From the cell containing the given text, extract its center point as [X, Y] coordinate. 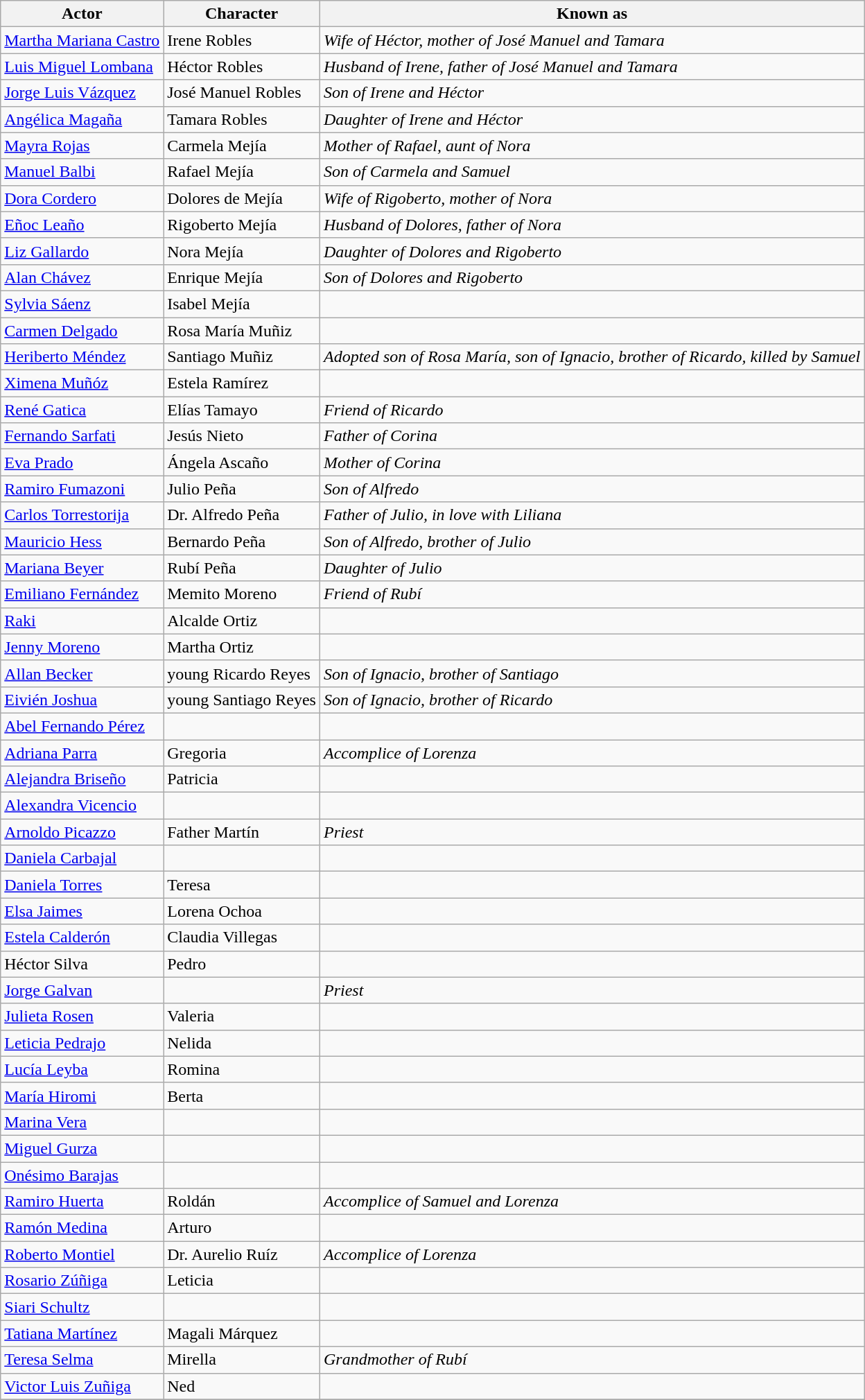
Patricia [242, 779]
Adopted son of Rosa María, son of Ignacio, brother of Ricardo, killed by Samuel [592, 357]
Friend of Rubí [592, 594]
Alexandra Vicencio [82, 806]
Ned [242, 1386]
Jorge Galvan [82, 990]
Rigoberto Mejía [242, 225]
Heriberto Méndez [82, 357]
Ximena Muñóz [82, 383]
Father of Corina [592, 436]
Mayra Rojas [82, 146]
Daniela Carbajal [82, 858]
Dr. Alfredo Peña [242, 515]
Dolores de Mejía [242, 198]
Arturo [242, 1228]
Berta [242, 1096]
Eva Prado [82, 463]
Son of Alfredo [592, 489]
Adriana Parra [82, 752]
Nora Mejía [242, 251]
Onésimo Barajas [82, 1175]
José Manuel Robles [242, 93]
Husband of Irene, father of José Manuel and Tamara [592, 67]
Dr. Aurelio Ruíz [242, 1254]
Tatiana Martínez [82, 1333]
Arnoldo Picazzo [82, 832]
Known as [592, 14]
Alejandra Briseño [82, 779]
Eñoc Leaño [82, 225]
young Ricardo Reyes [242, 673]
Elsa Jaimes [82, 911]
Bernardo Peña [242, 542]
Son of Ignacio, brother of Ricardo [592, 700]
Estela Calderón [82, 937]
Mother of Corina [592, 463]
Lucía Leyba [82, 1069]
Mother of Rafael, aunt of Nora [592, 146]
Roberto Montiel [82, 1254]
Ramiro Fumazoni [82, 489]
Jesús Nieto [242, 436]
Liz Gallardo [82, 251]
Valeria [242, 1017]
Claudia Villegas [242, 937]
Fernando Sarfati [82, 436]
Lorena Ochoa [242, 911]
María Hiromi [82, 1096]
Héctor Robles [242, 67]
Mirella [242, 1360]
Alan Chávez [82, 277]
Father Martín [242, 832]
Nelida [242, 1043]
Magali Márquez [242, 1333]
Luis Miguel Lombana [82, 67]
Miguel Gurza [82, 1148]
Son of Dolores and Rigoberto [592, 277]
Roldán [242, 1202]
Jenny Moreno [82, 647]
Martha Mariana Castro [82, 40]
Carlos Torrestorija [82, 515]
Mauricio Hess [82, 542]
Rubí Peña [242, 568]
René Gatica [82, 410]
Julieta Rosen [82, 1017]
Wife of Rigoberto, mother of Nora [592, 198]
Leticia Pedrajo [82, 1043]
Isabel Mejía [242, 304]
Son of Carmela and Samuel [592, 172]
Martha Ortiz [242, 647]
Romina [242, 1069]
Carmela Mejía [242, 146]
Victor Luis Zuñiga [82, 1386]
young Santiago Reyes [242, 700]
Ramón Medina [82, 1228]
Character [242, 14]
Eivién Joshua [82, 700]
Emiliano Fernández [82, 594]
Memito Moreno [242, 594]
Gregoria [242, 752]
Julio Peña [242, 489]
Estela Ramírez [242, 383]
Daughter of Irene and Héctor [592, 119]
Friend of Ricardo [592, 410]
Accomplice of Samuel and Lorenza [592, 1202]
Actor [82, 14]
Marina Vera [82, 1122]
Teresa [242, 885]
Father of Julio, in love with Liliana [592, 515]
Daniela Torres [82, 885]
Enrique Mejía [242, 277]
Angélica Magaña [82, 119]
Teresa Selma [82, 1360]
Dora Cordero [82, 198]
Jorge Luis Vázquez [82, 93]
Rafael Mejía [242, 172]
Rosa María Muñiz [242, 331]
Daughter of Dolores and Rigoberto [592, 251]
Allan Becker [82, 673]
Irene Robles [242, 40]
Daughter of Julio [592, 568]
Husband of Dolores, father of Nora [592, 225]
Son of Ignacio, brother of Santiago [592, 673]
Grandmother of Rubí [592, 1360]
Mariana Beyer [82, 568]
Carmen Delgado [82, 331]
Siari Schultz [82, 1307]
Manuel Balbi [82, 172]
Elías Tamayo [242, 410]
Tamara Robles [242, 119]
Leticia [242, 1281]
Wife of Héctor, mother of José Manuel and Tamara [592, 40]
Ángela Ascaño [242, 463]
Abel Fernando Pérez [82, 726]
Raki [82, 621]
Ramiro Huerta [82, 1202]
Santiago Muñiz [242, 357]
Sylvia Sáenz [82, 304]
Pedro [242, 964]
Son of Alfredo, brother of Julio [592, 542]
Héctor Silva [82, 964]
Rosario Zúñiga [82, 1281]
Alcalde Ortiz [242, 621]
Son of Irene and Héctor [592, 93]
